Return the (x, y) coordinate for the center point of the cell that contains the specified text.  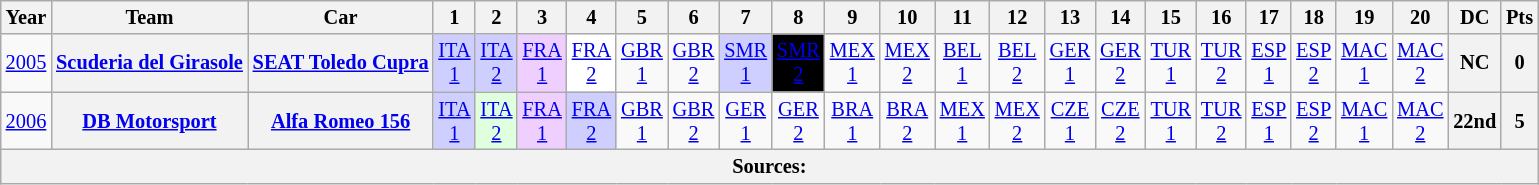
2005 (26, 63)
15 (1171, 17)
12 (1018, 17)
Team (150, 17)
8 (798, 17)
11 (962, 17)
19 (1364, 17)
22nd (1474, 121)
DC (1474, 17)
Sources: (770, 166)
Pts (1520, 17)
Alfa Romeo 156 (341, 121)
Year (26, 17)
20 (1420, 17)
3 (542, 17)
CZE1 (1070, 121)
Scuderia del Girasole (150, 63)
DB Motorsport (150, 121)
16 (1221, 17)
SEAT Toledo Cupra (341, 63)
BRA2 (908, 121)
10 (908, 17)
SMR1 (746, 63)
0 (1520, 63)
SMR2 (798, 63)
7 (746, 17)
BRA1 (852, 121)
BEL2 (1018, 63)
1 (454, 17)
CZE2 (1120, 121)
9 (852, 17)
NC (1474, 63)
17 (1268, 17)
13 (1070, 17)
18 (1314, 17)
BEL1 (962, 63)
2006 (26, 121)
6 (694, 17)
2 (496, 17)
Car (341, 17)
4 (592, 17)
14 (1120, 17)
